Pinpoint the cell where the given text exists, returning its (X, Y) midpoint coordinate. 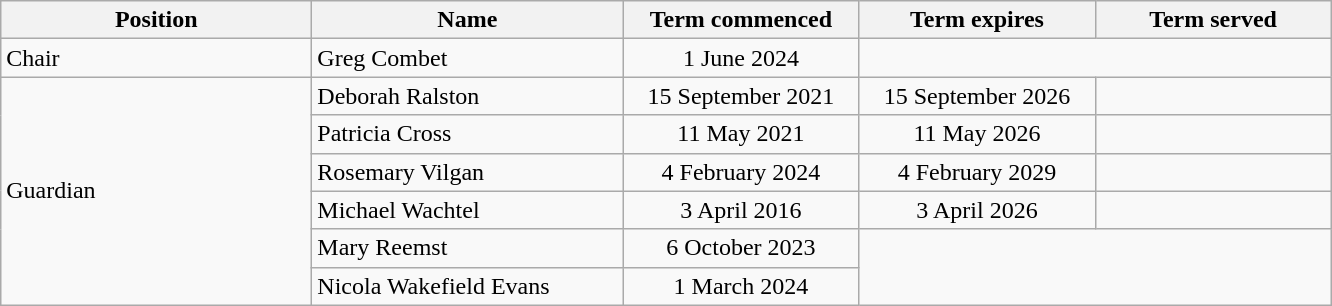
3 April 2026 (977, 210)
11 May 2026 (977, 134)
4 February 2024 (741, 172)
4 February 2029 (977, 172)
Mary Reemst (468, 248)
15 September 2026 (977, 96)
11 May 2021 (741, 134)
Term expires (977, 20)
3 April 2016 (741, 210)
Name (468, 20)
Position (156, 20)
15 September 2021 (741, 96)
Term commenced (741, 20)
Michael Wachtel (468, 210)
Nicola Wakefield Evans (468, 286)
Deborah Ralston (468, 96)
Greg Combet (468, 58)
Chair (156, 58)
1 June 2024 (741, 58)
Patricia Cross (468, 134)
Rosemary Vilgan (468, 172)
1 March 2024 (741, 286)
6 October 2023 (741, 248)
Guardian (156, 191)
Term served (1213, 20)
